Identify which cell holds the provided text, then report its [x, y] central coordinate. 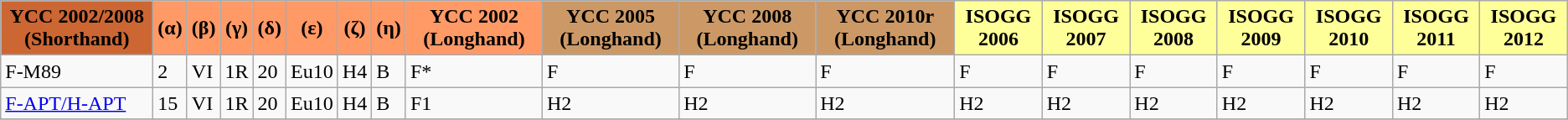
15 [170, 103]
YCC 2005 (Longhand) [611, 29]
ISOGG 2009 [1261, 29]
F-APT/H-APT [77, 103]
(δ) [270, 29]
(ζ) [354, 29]
ISOGG 2007 [1086, 29]
F* [474, 71]
YCC 2002/2008 (Shorthand) [77, 29]
(η) [389, 29]
F-M89 [77, 71]
YCC 2010r (Longhand) [885, 29]
(β) [204, 29]
F1 [474, 103]
ISOGG 2011 [1436, 29]
(γ) [236, 29]
(ε) [312, 29]
ISOGG 2006 [998, 29]
2 [170, 71]
ISOGG 2010 [1349, 29]
ISOGG 2012 [1524, 29]
ISOGG 2008 [1174, 29]
(α) [170, 29]
YCC 2008 (Longhand) [747, 29]
YCC 2002 (Longhand) [474, 29]
